Scan for the cell matching the given text and deliver its (X, Y) coordinate at center. 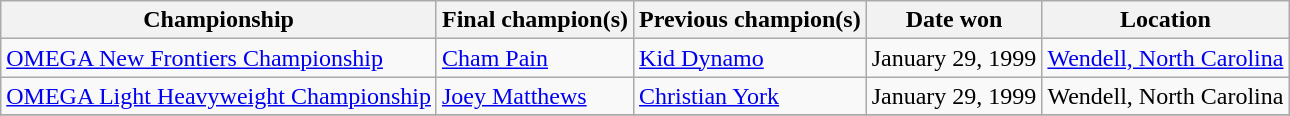
Date won (954, 20)
Final champion(s) (534, 20)
OMEGA Light Heavyweight Championship (219, 96)
Kid Dynamo (750, 58)
Location (1166, 20)
Christian York (750, 96)
Previous champion(s) (750, 20)
Cham Pain (534, 58)
Joey Matthews (534, 96)
OMEGA New Frontiers Championship (219, 58)
Championship (219, 20)
